Search for the cell housing the specified text and yield its (x, y) center coordinate. 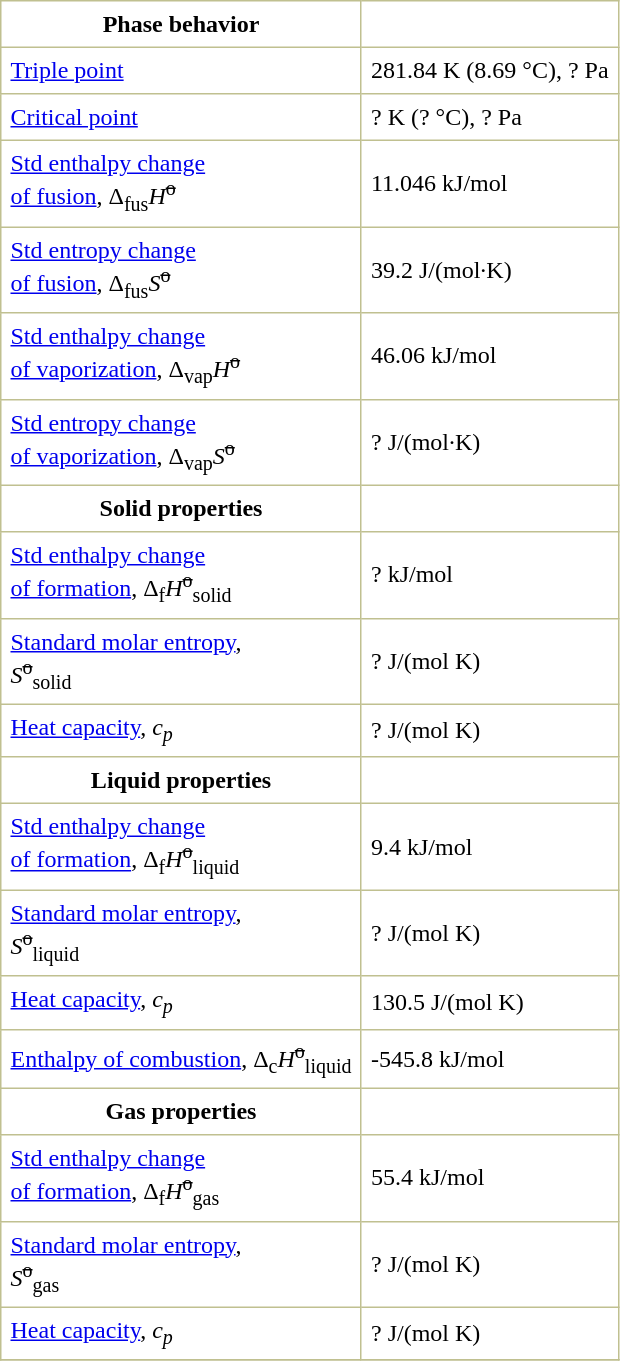
Standard molar entropy,Soliquid (181, 933)
Std enthalpy changeof formation, ΔfHoliquid (181, 847)
? K (? °C), ? Pa (490, 117)
Solid properties (181, 508)
Triple point (181, 70)
130.5 J/(mol K) (490, 1002)
Std enthalpy changeof vaporization, ΔvapHo (181, 356)
Std entropy changeof vaporization, ΔvapSo (181, 442)
Std enthalpy changeof formation, ΔfHosolid (181, 575)
Phase behavior (181, 24)
39.2 J/(mol·K) (490, 270)
Std entropy changeof fusion, ΔfusSo (181, 270)
281.84 K (8.69 °C), ? Pa (490, 70)
? kJ/mol (490, 575)
Standard molar entropy,Sogas (181, 1264)
Critical point (181, 117)
Enthalpy of combustion, ΔcHoliquid (181, 1058)
-545.8 kJ/mol (490, 1058)
Std enthalpy changeof fusion, ΔfusHo (181, 183)
11.046 kJ/mol (490, 183)
Liquid properties (181, 780)
46.06 kJ/mol (490, 356)
Standard molar entropy,Sosolid (181, 661)
? J/(mol·K) (490, 442)
55.4 kJ/mol (490, 1178)
Gas properties (181, 1111)
Std enthalpy changeof formation, ΔfHogas (181, 1178)
9.4 kJ/mol (490, 847)
